Capture the cell that displays the provided text and extract its [x, y] central coordinate. 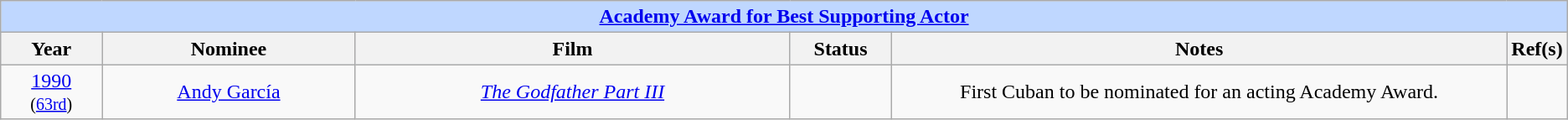
Nominee [229, 49]
1990(63rd) [52, 92]
Notes [1199, 49]
The Godfather Part III [573, 92]
Year [52, 49]
Academy Award for Best Supporting Actor [784, 17]
Film [573, 49]
Andy García [229, 92]
First Cuban to be nominated for an acting Academy Award. [1199, 92]
Ref(s) [1537, 49]
Status [841, 49]
